Identify which cell holds the provided text, then report its (x, y) central coordinate. 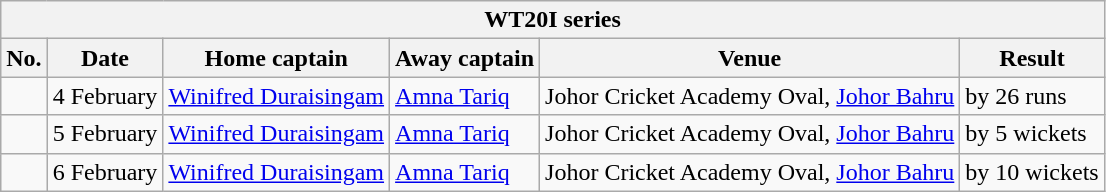
Venue (750, 58)
4 February (105, 96)
No. (24, 58)
by 26 runs (1032, 96)
5 February (105, 134)
Away captain (465, 58)
Home captain (276, 58)
6 February (105, 172)
WT20I series (552, 20)
Date (105, 58)
Result (1032, 58)
by 10 wickets (1032, 172)
by 5 wickets (1032, 134)
